From the cell containing the given text, extract its center point as [x, y] coordinate. 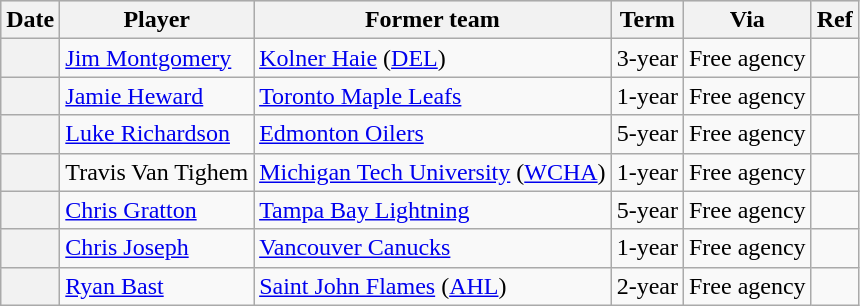
Travis Van Tighem [157, 172]
Kolner Haie (DEL) [433, 58]
Luke Richardson [157, 134]
Date [30, 20]
Player [157, 20]
Vancouver Canucks [433, 248]
Jim Montgomery [157, 58]
Term [647, 20]
Chris Gratton [157, 210]
Michigan Tech University (WCHA) [433, 172]
Ref [834, 20]
Chris Joseph [157, 248]
Toronto Maple Leafs [433, 96]
Former team [433, 20]
Saint John Flames (AHL) [433, 286]
Ryan Bast [157, 286]
Via [747, 20]
Tampa Bay Lightning [433, 210]
2-year [647, 286]
Edmonton Oilers [433, 134]
3-year [647, 58]
Jamie Heward [157, 96]
